From the cell containing the given text, extract its center point as (X, Y) coordinate. 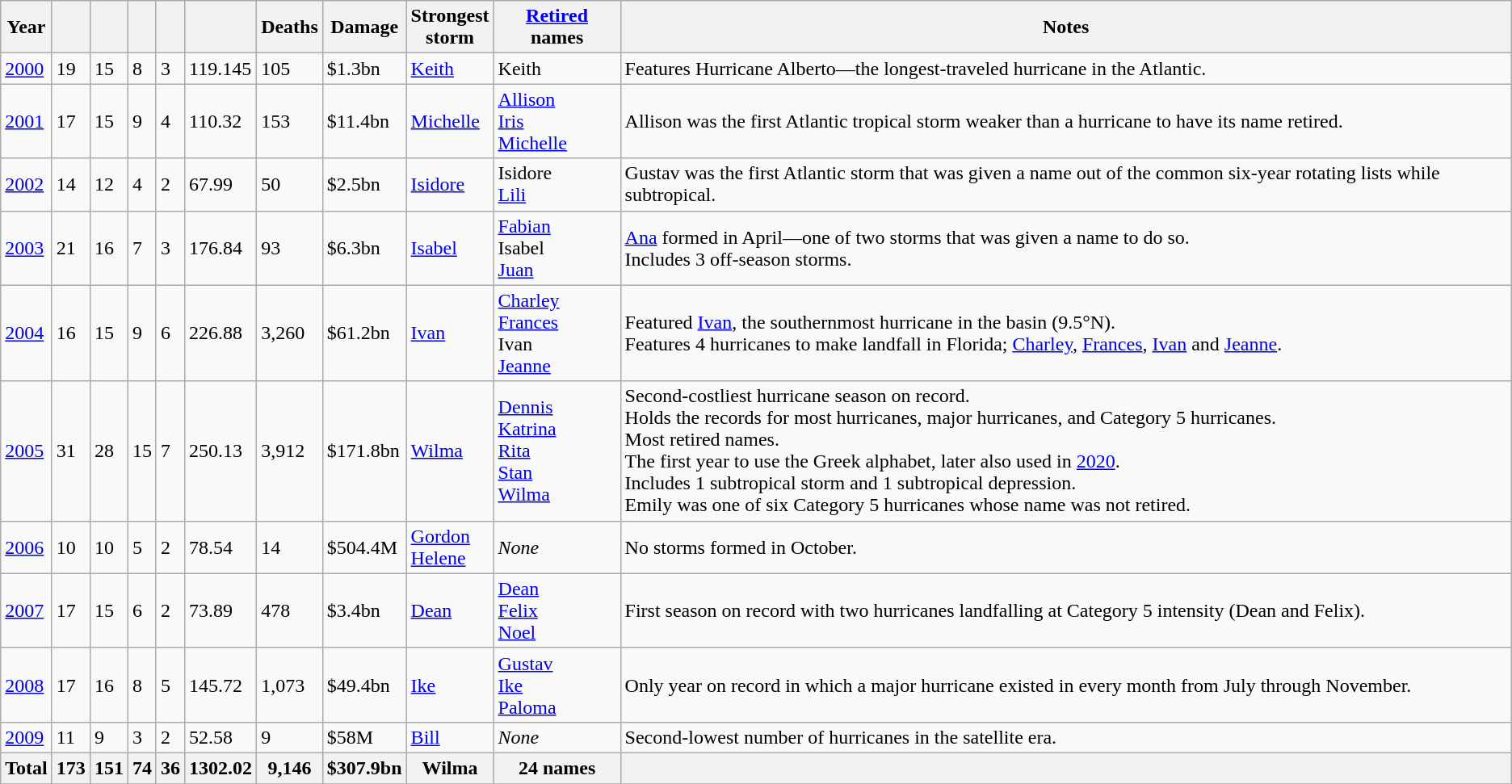
9,146 (290, 768)
Features Hurricane Alberto—the longest-traveled hurricane in the Atlantic. (1066, 69)
2002 (27, 184)
226.88 (221, 333)
Gustav was the first Atlantic storm that was given a name out of the common six-year rotating lists while subtropical. (1066, 184)
173 (71, 768)
11 (71, 737)
Featured Ivan, the southernmost hurricane in the basin (9.5°N).Features 4 hurricanes to make landfall in Florida; Charley, Frances, Ivan and Jeanne. (1066, 333)
52.58 (221, 737)
Ivan (450, 333)
$3.4bn (364, 610)
Notes (1066, 27)
$2.5bn (364, 184)
Michelle (450, 121)
2007 (27, 610)
Dean Felix Noel (557, 610)
$307.9bn (364, 768)
Only year on record in which a major hurricane existed in every month from July through November. (1066, 685)
Isabel (450, 248)
Gustav Ike Paloma (557, 685)
2008 (27, 685)
Isidore Lili (557, 184)
1302.02 (221, 768)
Charley Frances Ivan Jeanne (557, 333)
145.72 (221, 685)
Gordon Helene (450, 547)
2004 (27, 333)
74 (142, 768)
93 (290, 248)
Strongeststorm (450, 27)
2006 (27, 547)
110.32 (221, 121)
2009 (27, 737)
19 (71, 69)
31 (71, 451)
21 (71, 248)
2003 (27, 248)
67.99 (221, 184)
12 (108, 184)
78.54 (221, 547)
Allison Iris Michelle (557, 121)
2001 (27, 121)
250.13 (221, 451)
$171.8bn (364, 451)
Deaths (290, 27)
3,912 (290, 451)
First season on record with two hurricanes landfalling at Category 5 intensity (Dean and Felix). (1066, 610)
2000 (27, 69)
176.84 (221, 248)
Dennis Katrina Rita Stan Wilma (557, 451)
Allison was the first Atlantic tropical storm weaker than a hurricane to have its name retired. (1066, 121)
$1.3bn (364, 69)
73.89 (221, 610)
$61.2bn (364, 333)
$58M (364, 737)
2005 (27, 451)
28 (108, 451)
119.145 (221, 69)
36 (170, 768)
3,260 (290, 333)
Second-lowest number of hurricanes in the satellite era. (1066, 737)
Dean (450, 610)
Bill (450, 737)
151 (108, 768)
Isidore (450, 184)
Fabian Isabel Juan (557, 248)
Ike (450, 685)
153 (290, 121)
Year (27, 27)
Retired names (557, 27)
No storms formed in October. (1066, 547)
Ana formed in April—one of two storms that was given a name to do so.Includes 3 off-season storms. (1066, 248)
$49.4bn (364, 685)
1,073 (290, 685)
478 (290, 610)
$11.4bn (364, 121)
105 (290, 69)
24 names (557, 768)
$6.3bn (364, 248)
50 (290, 184)
$504.4M (364, 547)
Damage (364, 27)
Total (27, 768)
